Pinpoint the cell where the given text exists, returning its (x, y) midpoint coordinate. 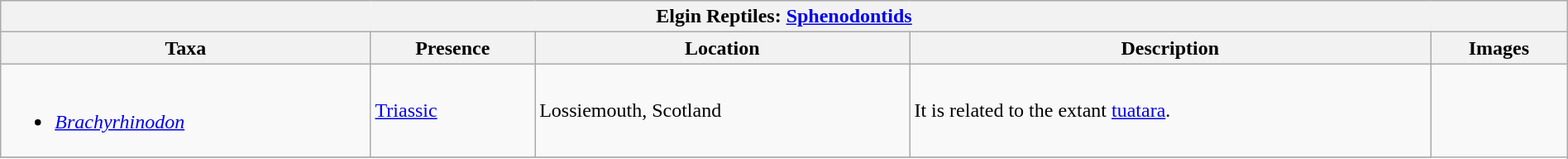
Taxa (185, 48)
Images (1499, 48)
Brachyrhinodon (185, 111)
Location (723, 48)
Presence (453, 48)
Description (1170, 48)
Elgin Reptiles: Sphenodontids (784, 17)
Lossiemouth, Scotland (723, 111)
Triassic (453, 111)
It is related to the extant tuatara. (1170, 111)
